Pinpoint the cell where the given text exists, returning its (X, Y) midpoint coordinate. 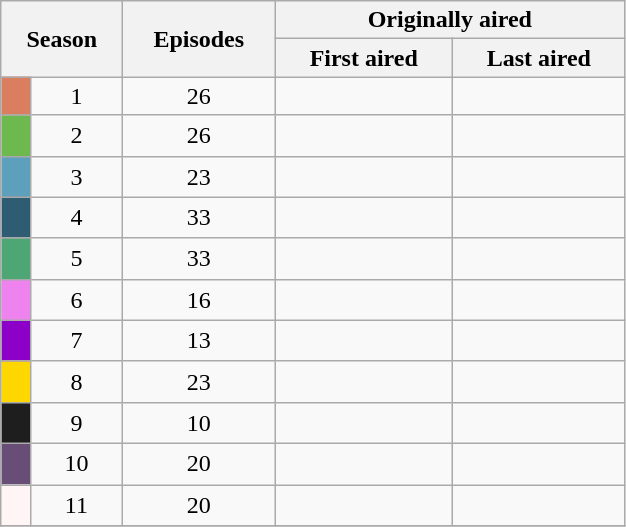
1 (76, 96)
First aired (364, 58)
4 (76, 218)
Season (62, 39)
6 (76, 300)
9 (76, 422)
Last aired (539, 58)
8 (76, 382)
16 (199, 300)
13 (199, 340)
2 (76, 136)
7 (76, 340)
Episodes (199, 39)
3 (76, 176)
Originally aired (450, 20)
11 (76, 504)
5 (76, 258)
